Extract the [X, Y] coordinate from the center of the cell holding the provided text.  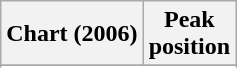
Peakposition [189, 34]
Chart (2006) [72, 34]
